Provide the [x, y] coordinate of the cell's center where the given text is located.  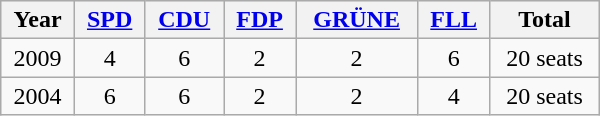
GRÜNE [357, 20]
FLL [454, 20]
CDU [184, 20]
SPD [109, 20]
FDP [260, 20]
2009 [38, 58]
Year [38, 20]
2004 [38, 96]
Total [545, 20]
